Provide the (X, Y) coordinate of the cell's center where the given text is located.  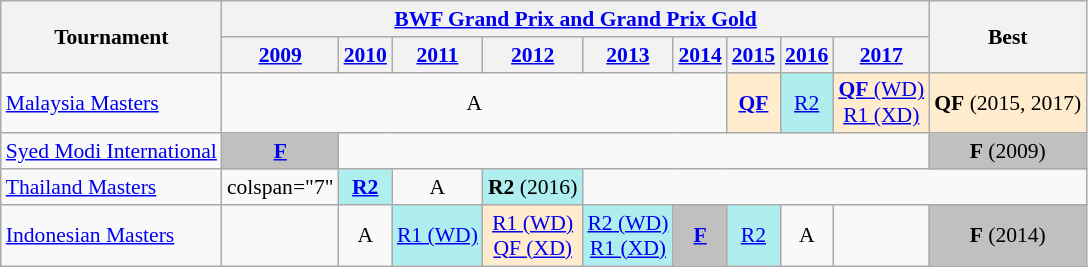
BWF Grand Prix and Grand Prix Gold (576, 19)
Thailand Masters (112, 187)
Tournament (112, 36)
F (2009) (1008, 152)
R1 (WD)QF (XD) (532, 236)
2012 (532, 55)
QF (WD)R1 (XD) (881, 102)
2014 (700, 55)
R2 (2016) (532, 187)
colspan="7" (280, 187)
2009 (280, 55)
Syed Modi International (112, 152)
2011 (438, 55)
QF (2015, 2017) (1008, 102)
2017 (881, 55)
Malaysia Masters (112, 102)
2010 (366, 55)
2015 (754, 55)
Best (1008, 36)
R2 (WD)R1 (XD) (628, 236)
2016 (806, 55)
Indonesian Masters (112, 236)
F (2014) (1008, 236)
R1 (WD) (438, 236)
2013 (628, 55)
QF (754, 102)
